From the cell containing the given text, extract its center point as (X, Y) coordinate. 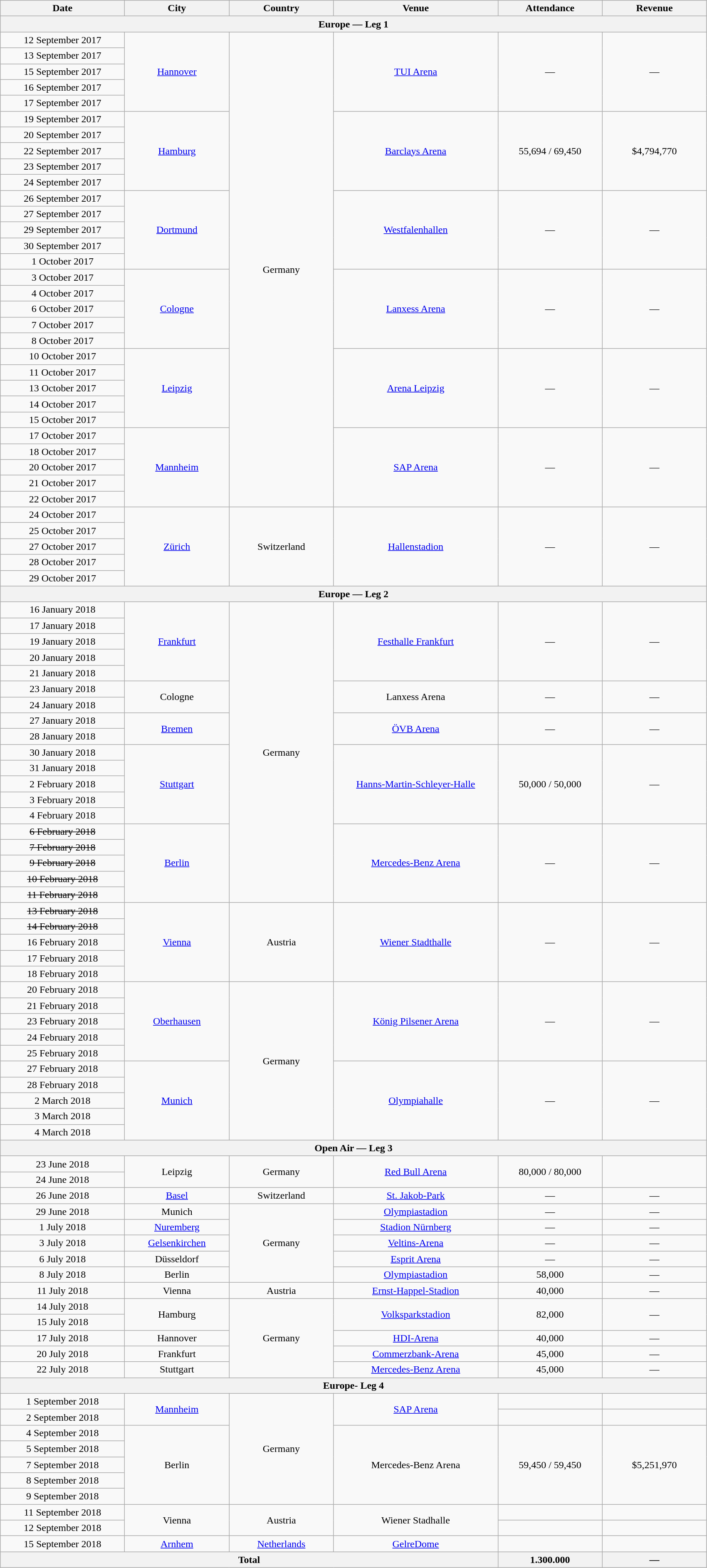
18 October 2017 (62, 451)
11 February 2018 (62, 895)
30 September 2017 (62, 246)
20 September 2017 (62, 135)
Total (249, 1560)
9 September 2018 (62, 1496)
8 September 2018 (62, 1481)
31 January 2018 (62, 768)
11 October 2017 (62, 372)
Wiener Stadhalle (416, 1520)
Red Bull Arena (416, 1172)
Barclays Arena (416, 151)
14 October 2017 (62, 404)
20 February 2018 (62, 990)
4 March 2018 (62, 1132)
Düsseldorf (177, 1259)
29 June 2018 (62, 1212)
12 September 2017 (62, 40)
16 February 2018 (62, 942)
König Pilsener Arena (416, 1021)
15 September 2018 (62, 1544)
St. Jakob-Park (416, 1195)
25 February 2018 (62, 1053)
13 February 2018 (62, 910)
Zürich (177, 547)
27 October 2017 (62, 547)
GelreDome (416, 1544)
22 September 2017 (62, 151)
20 July 2018 (62, 1354)
15 September 2017 (62, 72)
28 February 2018 (62, 1085)
58,000 (550, 1275)
3 February 2018 (62, 800)
Olympiahalle (416, 1101)
28 January 2018 (62, 737)
26 September 2017 (62, 198)
59,450 / 59,450 (550, 1464)
Basel (177, 1195)
3 July 2018 (62, 1243)
Europe- Leg 4 (353, 1385)
Gelsenkirchen (177, 1243)
26 June 2018 (62, 1195)
16 January 2018 (62, 610)
City (177, 8)
$5,251,970 (655, 1464)
4 October 2017 (62, 293)
23 January 2018 (62, 689)
17 October 2017 (62, 435)
6 October 2017 (62, 309)
6 February 2018 (62, 831)
Open Air — Leg 3 (353, 1148)
Oberhausen (177, 1021)
Date (62, 8)
27 September 2017 (62, 214)
20 January 2018 (62, 657)
$4,794,770 (655, 151)
2 September 2018 (62, 1417)
19 January 2018 (62, 641)
3 October 2017 (62, 277)
4 February 2018 (62, 816)
15 October 2017 (62, 420)
14 February 2018 (62, 926)
Ernst-Happel-Stadion (416, 1291)
2 March 2018 (62, 1101)
17 February 2018 (62, 958)
80,000 / 80,000 (550, 1172)
HDI-Arena (416, 1338)
13 September 2017 (62, 56)
Hallenstadion (416, 547)
Revenue (655, 8)
Country (281, 8)
9 February 2018 (62, 863)
Stadion Nürnberg (416, 1227)
Europe — Leg 1 (353, 24)
5 September 2018 (62, 1449)
24 September 2017 (62, 182)
24 June 2018 (62, 1180)
27 February 2018 (62, 1069)
82,000 (550, 1314)
24 January 2018 (62, 705)
Bremen (177, 729)
ÖVB Arena (416, 729)
14 July 2018 (62, 1306)
21 February 2018 (62, 1006)
23 February 2018 (62, 1021)
25 October 2017 (62, 531)
24 February 2018 (62, 1037)
Esprit Arena (416, 1259)
Westfalenhallen (416, 230)
TUI Arena (416, 72)
11 July 2018 (62, 1291)
2 February 2018 (62, 784)
27 January 2018 (62, 721)
22 October 2017 (62, 499)
Arena Leipzig (416, 388)
Hanns-Martin-Schleyer-Halle (416, 784)
20 October 2017 (62, 467)
30 January 2018 (62, 752)
Venue (416, 8)
8 October 2017 (62, 341)
Arnhem (177, 1544)
Dortmund (177, 230)
19 September 2017 (62, 119)
12 September 2018 (62, 1528)
Veltins-Arena (416, 1243)
29 September 2017 (62, 230)
Nuremberg (177, 1227)
18 February 2018 (62, 974)
16 September 2017 (62, 87)
21 January 2018 (62, 673)
1 October 2017 (62, 262)
10 February 2018 (62, 879)
50,000 / 50,000 (550, 784)
10 October 2017 (62, 356)
21 October 2017 (62, 483)
Netherlands (281, 1544)
1.300.000 (550, 1560)
13 October 2017 (62, 388)
Festhalle Frankfurt (416, 641)
23 June 2018 (62, 1164)
24 October 2017 (62, 515)
3 March 2018 (62, 1116)
1 September 2018 (62, 1401)
11 September 2018 (62, 1512)
6 July 2018 (62, 1259)
17 July 2018 (62, 1338)
Attendance (550, 8)
Volksparkstadion (416, 1314)
55,694 / 69,450 (550, 151)
7 February 2018 (62, 847)
4 September 2018 (62, 1433)
1 July 2018 (62, 1227)
17 January 2018 (62, 626)
29 October 2017 (62, 578)
15 July 2018 (62, 1322)
28 October 2017 (62, 562)
22 July 2018 (62, 1370)
23 September 2017 (62, 166)
17 September 2017 (62, 103)
7 September 2018 (62, 1464)
7 October 2017 (62, 325)
Europe — Leg 2 (353, 594)
Commerzbank-Arena (416, 1354)
Wiener Stadthalle (416, 942)
8 July 2018 (62, 1275)
